Provide the [x, y] coordinate of the cell's center where the given text is located.  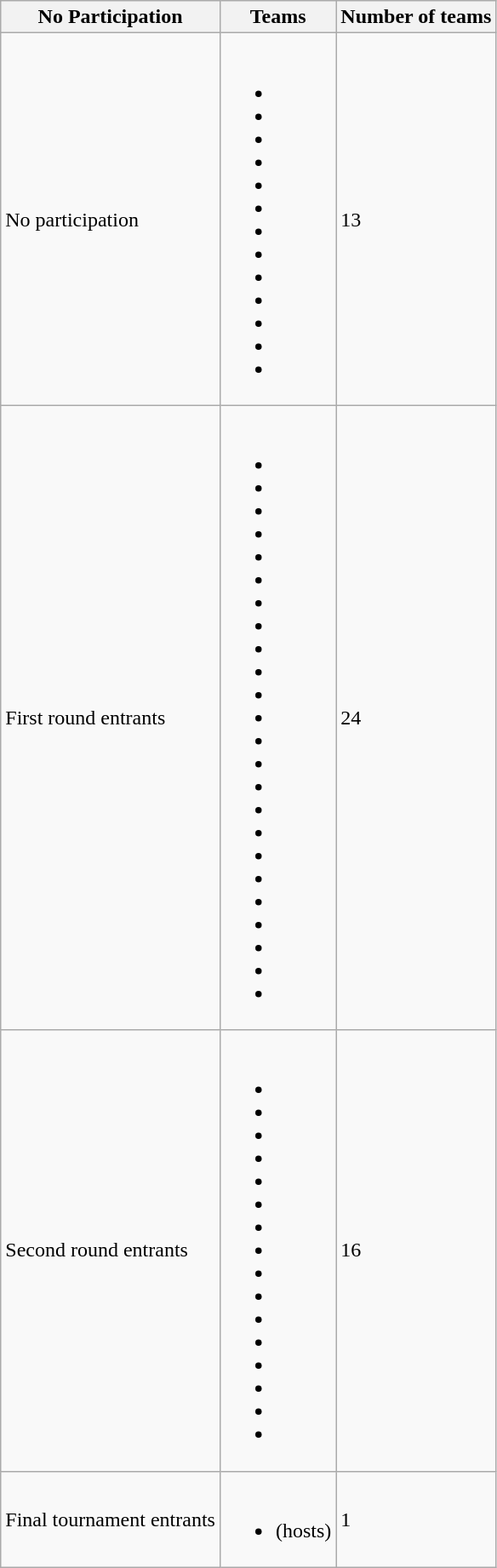
16 [416, 1250]
Number of teams [416, 17]
Final tournament entrants [111, 1519]
Teams [277, 17]
No Participation [111, 17]
No participation [111, 220]
1 [416, 1519]
24 [416, 718]
13 [416, 220]
Second round entrants [111, 1250]
First round entrants [111, 718]
(hosts) [277, 1519]
